Detect which cell encompasses the target text, then output its [x, y] center coordinate. 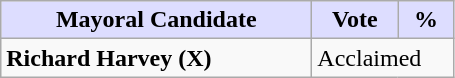
Richard Harvey (X) [156, 58]
Vote [355, 20]
% [426, 20]
Acclaimed [383, 58]
Mayoral Candidate [156, 20]
